From the cell containing the given text, extract its center point as (x, y) coordinate. 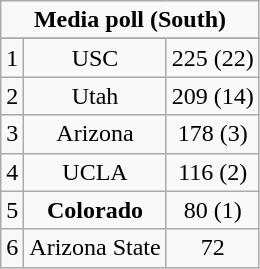
72 (212, 248)
Media poll (South) (130, 20)
2 (12, 96)
80 (1) (212, 210)
3 (12, 134)
1 (12, 58)
4 (12, 172)
UCLA (95, 172)
209 (14) (212, 96)
178 (3) (212, 134)
Arizona (95, 134)
225 (22) (212, 58)
Colorado (95, 210)
6 (12, 248)
Utah (95, 96)
5 (12, 210)
116 (2) (212, 172)
USC (95, 58)
Arizona State (95, 248)
